Provide the (X, Y) coordinate of the cell's center where the given text is located.  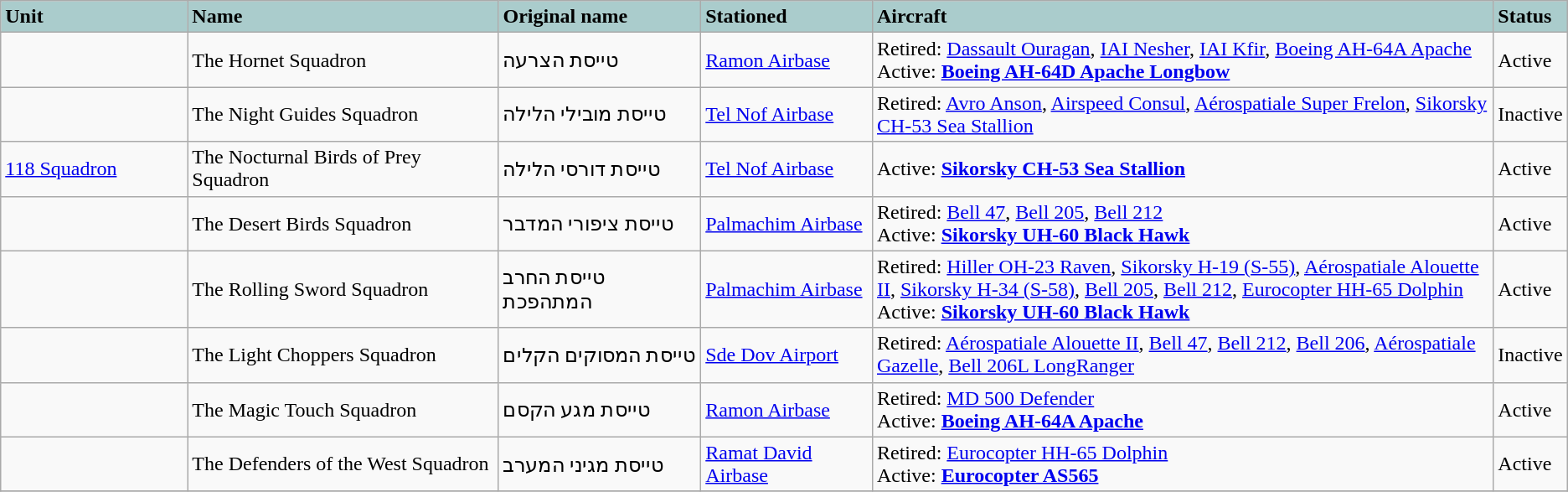
Unit (94, 17)
טייסת מגיני המערב (600, 464)
Retired: Aérospatiale Alouette II, Bell 47, Bell 212, Bell 206, Aérospatiale Gazelle, Bell 206L LongRanger (1183, 355)
Aircraft (1183, 17)
The Rolling Sword Squadron (343, 289)
טייסת הצרעה (600, 60)
The Night Guides Squadron (343, 114)
Status (1530, 17)
טייסת מגע הקסם (600, 409)
Retired: MD 500 DefenderActive: Boeing AH-64A Apache (1183, 409)
Retired: Eurocopter HH-65 DolphinActive: Eurocopter AS565 (1183, 464)
טייסת דורסי הלילה (600, 169)
118 Squadron (94, 169)
Retired: Dassault Ouragan, IAI Nesher, IAI Kfir, Boeing AH-64A ApacheActive: Boeing AH-64D Apache Longbow (1183, 60)
Retired: Bell 47, Bell 205, Bell 212Active: Sikorsky UH-60 Black Hawk (1183, 223)
Stationed (787, 17)
The Defenders of the West Squadron (343, 464)
Ramat David Airbase (787, 464)
טייסת מובילי הלילה (600, 114)
Name (343, 17)
The Desert Birds Squadron (343, 223)
טייסת המסוקים הקלים (600, 355)
The Light Choppers Squadron (343, 355)
טייסת ציפורי המדבר (600, 223)
The Nocturnal Birds of Prey Squadron (343, 169)
Retired: Avro Anson, Airspeed Consul, Aérospatiale Super Frelon, Sikorsky CH-53 Sea Stallion (1183, 114)
טייסת החרב המתהפכת (600, 289)
The Magic Touch Squadron (343, 409)
The Hornet Squadron (343, 60)
Sde Dov Airport (787, 355)
Active: Sikorsky CH-53 Sea Stallion (1183, 169)
Original name (600, 17)
